Return the (X, Y) coordinate for the center point of the cell that contains the specified text.  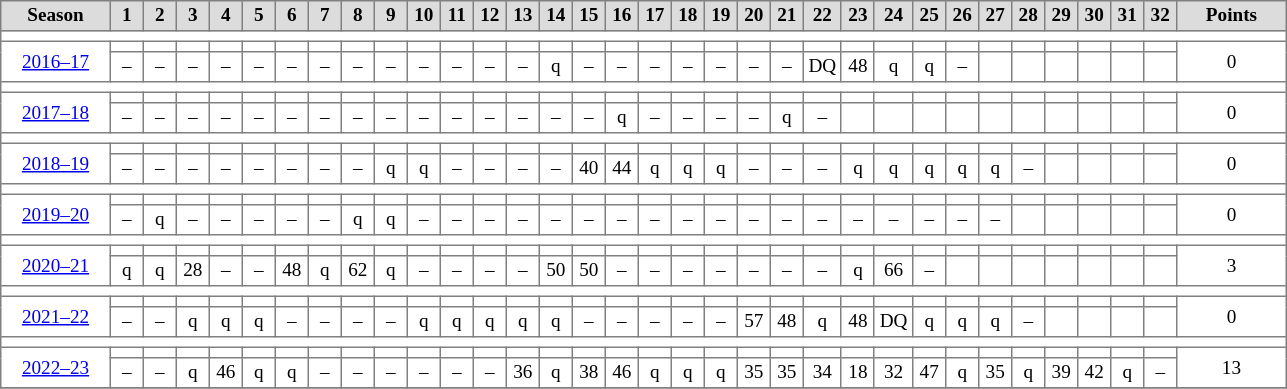
39 (1062, 373)
7 (324, 16)
42 (1094, 373)
Points (1232, 16)
Season (56, 16)
6 (292, 16)
14 (556, 16)
8 (358, 16)
24 (893, 16)
2022–23 (56, 367)
4 (226, 16)
47 (930, 373)
2021–22 (56, 316)
34 (822, 373)
57 (754, 322)
38 (588, 373)
22 (822, 16)
2018–19 (56, 163)
10 (424, 16)
2019–20 (56, 214)
44 (622, 169)
26 (962, 16)
36 (522, 373)
5 (258, 16)
2 (160, 16)
40 (588, 169)
62 (358, 271)
31 (1128, 16)
20 (754, 16)
9 (390, 16)
29 (1062, 16)
66 (893, 271)
27 (996, 16)
23 (858, 16)
21 (786, 16)
25 (930, 16)
1 (126, 16)
15 (588, 16)
17 (654, 16)
19 (720, 16)
30 (1094, 16)
16 (622, 16)
2020–21 (56, 265)
2017–18 (56, 112)
11 (456, 16)
2016–17 (56, 61)
12 (490, 16)
